Identify which cell holds the provided text, then report its (X, Y) central coordinate. 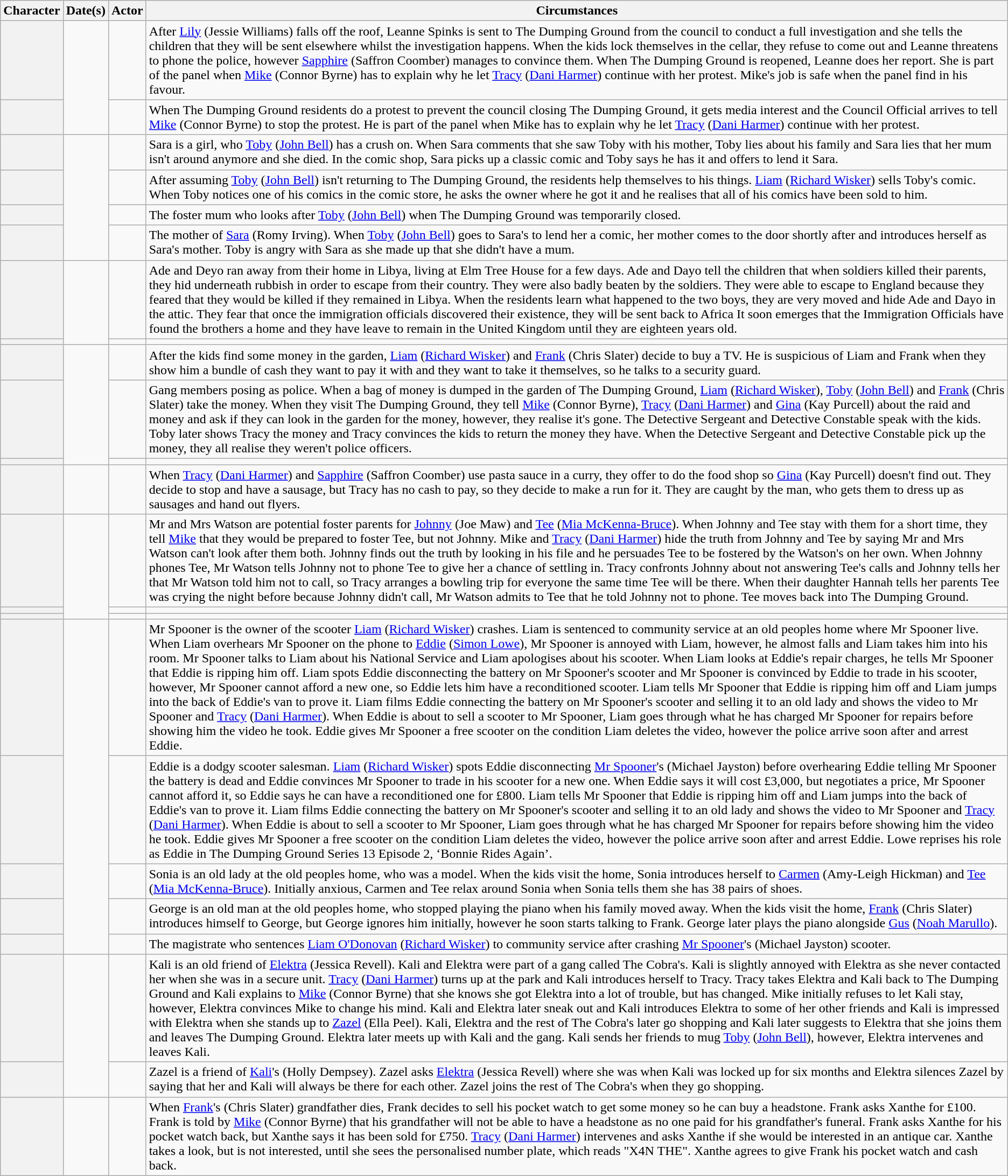
Circumstances (577, 11)
Date(s) (86, 11)
Actor (127, 11)
Character (32, 11)
The magistrate who sentences Liam O'Donovan (Richard Wisker) to community service after crashing Mr Spooner's (Michael Jayston) scooter. (577, 944)
The foster mum who looks after Toby (John Bell) when The Dumping Ground was temporarily closed. (577, 215)
